Identify which cell holds the provided text, then report its [X, Y] central coordinate. 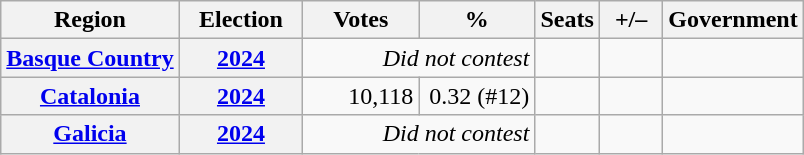
% [477, 20]
Election [241, 20]
Government [733, 20]
Region [90, 20]
+/– [631, 20]
Catalonia [90, 96]
0.32 (#12) [477, 96]
10,118 [361, 96]
Galicia [90, 134]
Seats [567, 20]
Basque Country [90, 58]
Votes [361, 20]
